Locate the cell with the specified text and output its [X, Y] center coordinate. 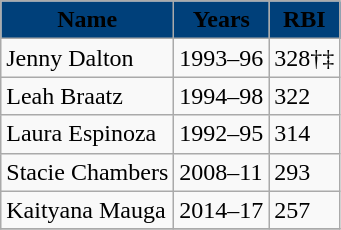
2008–11 [222, 172]
1993–96 [222, 58]
Name [88, 20]
2014–17 [222, 210]
Laura Espinoza [88, 134]
257 [304, 210]
Kaityana Mauga [88, 210]
1994–98 [222, 96]
RBI [304, 20]
314 [304, 134]
328†‡ [304, 58]
293 [304, 172]
Stacie Chambers [88, 172]
Leah Braatz [88, 96]
322 [304, 96]
Jenny Dalton [88, 58]
Years [222, 20]
1992–95 [222, 134]
